For the text-containing cell, return its midpoint in (X, Y) coordinate format. 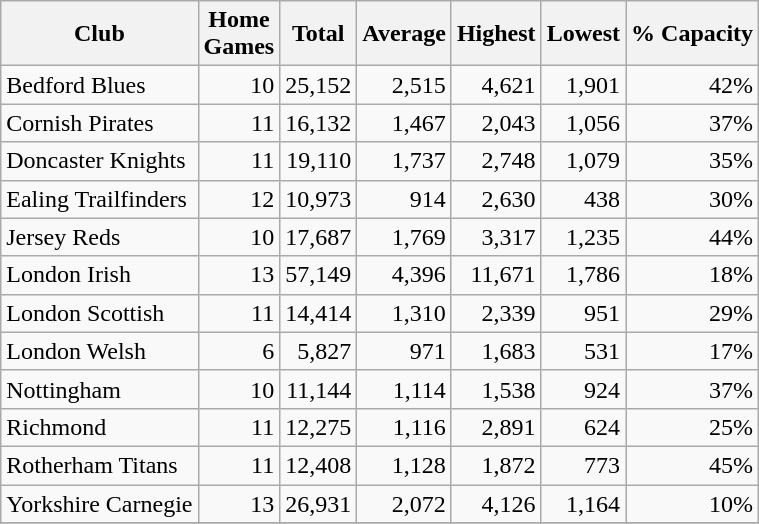
London Scottish (100, 313)
Total (318, 34)
19,110 (318, 161)
Average (404, 34)
3,317 (496, 237)
11,144 (318, 389)
2,630 (496, 199)
Bedford Blues (100, 85)
438 (583, 199)
10% (692, 503)
Nottingham (100, 389)
25% (692, 427)
1,310 (404, 313)
44% (692, 237)
18% (692, 275)
2,043 (496, 123)
17% (692, 351)
Lowest (583, 34)
10,973 (318, 199)
951 (583, 313)
1,164 (583, 503)
Cornish Pirates (100, 123)
4,396 (404, 275)
624 (583, 427)
London Welsh (100, 351)
16,132 (318, 123)
1,737 (404, 161)
Ealing Trailfinders (100, 199)
1,235 (583, 237)
4,621 (496, 85)
1,116 (404, 427)
6 (239, 351)
Richmond (100, 427)
25,152 (318, 85)
HomeGames (239, 34)
35% (692, 161)
2,072 (404, 503)
45% (692, 465)
2,891 (496, 427)
531 (583, 351)
1,683 (496, 351)
1,056 (583, 123)
1,872 (496, 465)
2,748 (496, 161)
924 (583, 389)
773 (583, 465)
1,128 (404, 465)
17,687 (318, 237)
1,786 (583, 275)
Yorkshire Carnegie (100, 503)
30% (692, 199)
5,827 (318, 351)
London Irish (100, 275)
2,339 (496, 313)
Doncaster Knights (100, 161)
11,671 (496, 275)
% Capacity (692, 34)
26,931 (318, 503)
971 (404, 351)
12,408 (318, 465)
1,079 (583, 161)
1,769 (404, 237)
4,126 (496, 503)
1,467 (404, 123)
Highest (496, 34)
1,114 (404, 389)
1,538 (496, 389)
14,414 (318, 313)
914 (404, 199)
42% (692, 85)
Rotherham Titans (100, 465)
12,275 (318, 427)
12 (239, 199)
57,149 (318, 275)
Jersey Reds (100, 237)
1,901 (583, 85)
Club (100, 34)
29% (692, 313)
2,515 (404, 85)
